Identify which cell holds the provided text, then report its [X, Y] central coordinate. 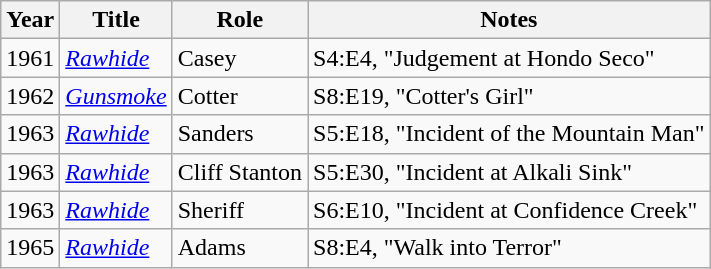
Cliff Stanton [240, 172]
Sheriff [240, 210]
1962 [30, 96]
Role [240, 20]
Year [30, 20]
Adams [240, 248]
Notes [510, 20]
1961 [30, 58]
S5:E30, "Incident at Alkali Sink" [510, 172]
Gunsmoke [116, 96]
S5:E18, "Incident of the Mountain Man" [510, 134]
Title [116, 20]
S8:E4, "Walk into Terror" [510, 248]
Casey [240, 58]
S4:E4, "Judgement at Hondo Seco" [510, 58]
S8:E19, "Cotter's Girl" [510, 96]
Cotter [240, 96]
1965 [30, 248]
Sanders [240, 134]
S6:E10, "Incident at Confidence Creek" [510, 210]
